Capture the cell that displays the provided text and extract its (X, Y) central coordinate. 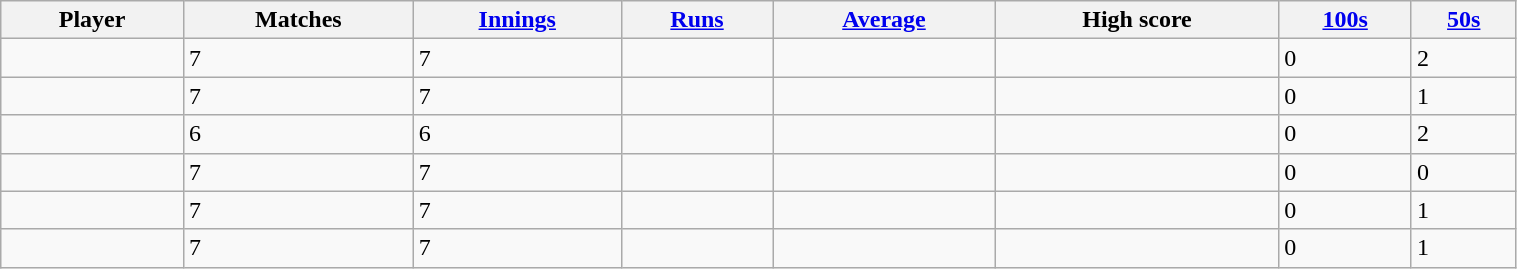
100s (1346, 20)
Innings (517, 20)
Average (884, 20)
High score (1137, 20)
50s (1464, 20)
Matches (298, 20)
Runs (697, 20)
Player (92, 20)
